Extract the [x, y] coordinate from the center of the cell holding the provided text.  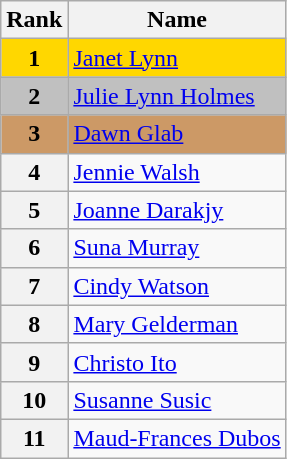
Joanne Darakjy [177, 210]
Christo Ito [177, 362]
Maud-Frances Dubos [177, 438]
2 [34, 96]
4 [34, 172]
Susanne Susic [177, 400]
Janet Lynn [177, 58]
3 [34, 134]
Julie Lynn Holmes [177, 96]
9 [34, 362]
Rank [34, 20]
10 [34, 400]
Cindy Watson [177, 286]
5 [34, 210]
11 [34, 438]
8 [34, 324]
1 [34, 58]
Name [177, 20]
Jennie Walsh [177, 172]
7 [34, 286]
6 [34, 248]
Mary Gelderman [177, 324]
Dawn Glab [177, 134]
Suna Murray [177, 248]
